Provide the (x, y) coordinate of the cell's center where the given text is located.  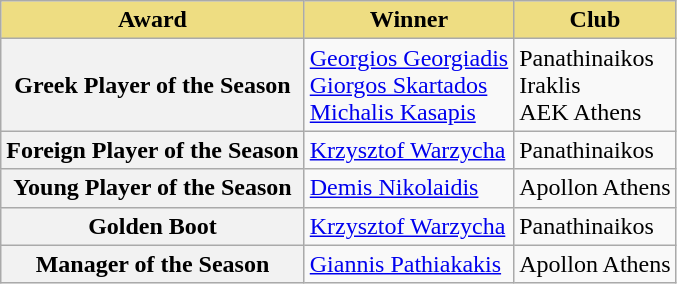
Giannis Pathiakakis (408, 264)
Winner (408, 20)
Demis Nikolaidis (408, 188)
Club (595, 20)
Foreign Player of the Season (152, 150)
Young Player of the Season (152, 188)
Award (152, 20)
PanathinaikosIraklisAEK Athens (595, 85)
Greek Player of the Season (152, 85)
Georgios GeorgiadisGiorgos SkartadosMichalis Kasapis (408, 85)
Manager of the Season (152, 264)
Golden Boot (152, 226)
